Detect which cell encompasses the target text, then output its [X, Y] center coordinate. 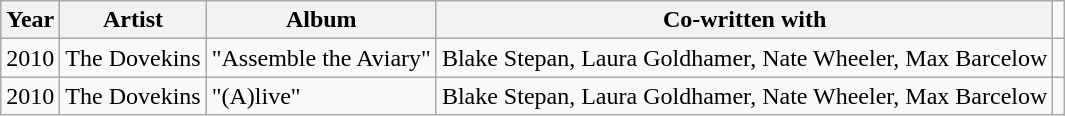
"Assemble the Aviary" [321, 58]
Year [30, 20]
Album [321, 20]
Artist [133, 20]
"(A)live" [321, 96]
Co-written with [744, 20]
